Identify which cell holds the provided text, then report its [X, Y] central coordinate. 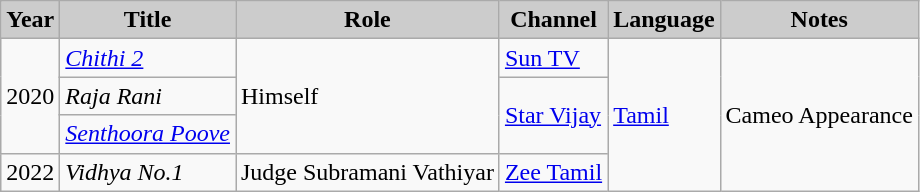
Channel [553, 20]
Year [30, 20]
2022 [30, 172]
Role [368, 20]
2020 [30, 96]
Vidhya No.1 [148, 172]
Zee Tamil [553, 172]
Language [664, 20]
Title [148, 20]
Himself [368, 96]
Sun TV [553, 58]
Cameo Appearance [819, 115]
Raja Rani [148, 96]
Tamil [664, 115]
Judge Subramani Vathiyar [368, 172]
Senthoora Poove [148, 134]
Chithi 2 [148, 58]
Star Vijay [553, 115]
Notes [819, 20]
